Extract the [X, Y] coordinate from the center of the cell holding the provided text.  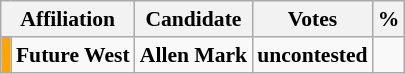
Allen Mark [194, 55]
Votes [312, 19]
Future West [73, 55]
% [389, 19]
Candidate [194, 19]
uncontested [312, 55]
Affiliation [68, 19]
